Provide the (x, y) coordinate of the cell's center where the given text is located.  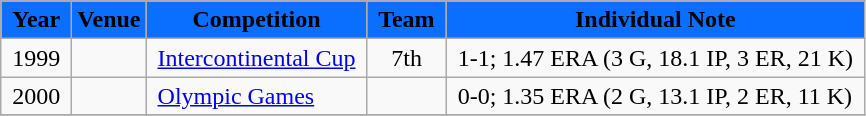
Venue (109, 20)
Competition (256, 20)
Olympic Games (256, 96)
Team (406, 20)
1999 (36, 58)
Intercontinental Cup (256, 58)
0-0; 1.35 ERA (2 G, 13.1 IP, 2 ER, 11 K) (655, 96)
Individual Note (655, 20)
Year (36, 20)
7th (406, 58)
1-1; 1.47 ERA (3 G, 18.1 IP, 3 ER, 21 K) (655, 58)
2000 (36, 96)
